Provide the [x, y] coordinate of the cell's center where the given text is located.  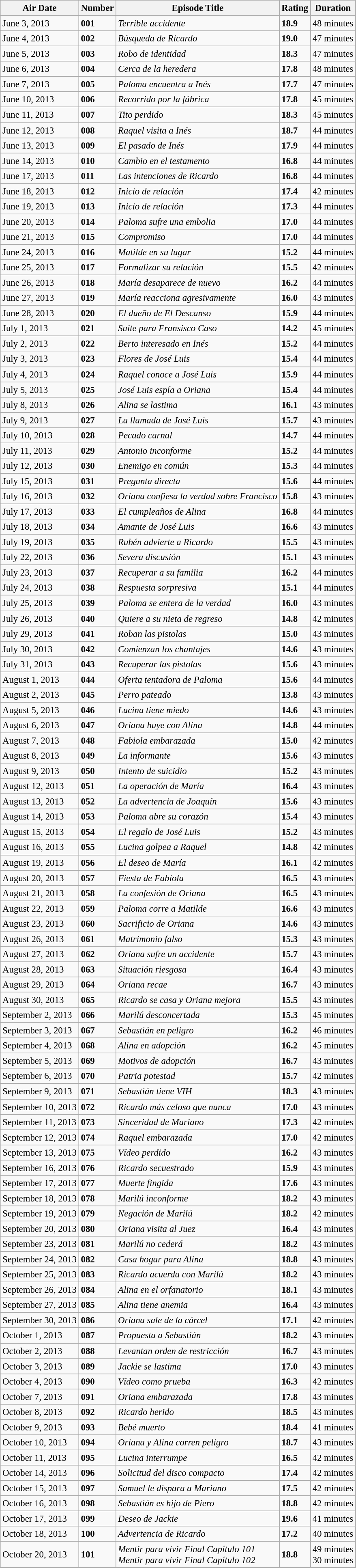
September 13, 2013 [40, 1152]
June 13, 2013 [40, 145]
Raquel visita a Inés [198, 130]
Marilú no cederá [198, 1244]
003 [97, 54]
August 8, 2013 [40, 756]
September 18, 2013 [40, 1198]
045 [97, 695]
Lucina interrumpe [198, 1458]
La operación de María [198, 786]
La llamada de José Luis [198, 420]
Motivos de adopción [198, 1061]
Marilú inconforme [198, 1198]
058 [97, 893]
July 24, 2013 [40, 588]
052 [97, 802]
August 23, 2013 [40, 924]
18.9 [295, 24]
Ricardo acuerda con Marilú [198, 1275]
August 28, 2013 [40, 969]
18.5 [295, 1412]
091 [97, 1397]
063 [97, 969]
090 [97, 1381]
July 9, 2013 [40, 420]
July 25, 2013 [40, 603]
051 [97, 786]
September 25, 2013 [40, 1275]
Sebastián es hijo de Piero [198, 1503]
17.7 [295, 84]
August 19, 2013 [40, 863]
080 [97, 1229]
081 [97, 1244]
September 20, 2013 [40, 1229]
June 11, 2013 [40, 115]
Lucina golpea a Raquel [198, 848]
011 [97, 176]
September 2, 2013 [40, 1015]
August 12, 2013 [40, 786]
036 [97, 557]
034 [97, 527]
Recuperar las pistolas [198, 664]
October 14, 2013 [40, 1473]
Vídeo como prueba [198, 1381]
Rating [295, 8]
Alina en adopción [198, 1046]
023 [97, 359]
María reacciona agresivamente [198, 298]
079 [97, 1214]
068 [97, 1046]
027 [97, 420]
July 18, 2013 [40, 527]
092 [97, 1412]
July 15, 2013 [40, 481]
004 [97, 69]
073 [97, 1122]
October 20, 2013 [40, 1555]
15.8 [295, 496]
July 3, 2013 [40, 359]
056 [97, 863]
Sebastián tiene VIH [198, 1091]
El deseo de María [198, 863]
Advertencia de Ricardo [198, 1534]
022 [97, 344]
September 27, 2013 [40, 1305]
Deseo de Jackie [198, 1519]
María desaparece de nuevo [198, 283]
033 [97, 512]
June 6, 2013 [40, 69]
043 [97, 664]
August 22, 2013 [40, 908]
064 [97, 985]
13.8 [295, 695]
Quiere a su nieta de regreso [198, 619]
041 [97, 634]
September 4, 2013 [40, 1046]
La confesión de Oriana [198, 893]
June 26, 2013 [40, 283]
El dueño de El Descanso [198, 313]
010 [97, 161]
060 [97, 924]
September 16, 2013 [40, 1168]
October 10, 2013 [40, 1443]
Ricardo más celoso que nunca [198, 1107]
Amante de José Luis [198, 527]
029 [97, 451]
Vídeo perdido [198, 1152]
July 30, 2013 [40, 649]
062 [97, 954]
008 [97, 130]
048 [97, 740]
Matilde en su lugar [198, 252]
Pecado carnal [198, 436]
038 [97, 588]
Búsqueda de Ricardo [198, 39]
July 4, 2013 [40, 374]
August 5, 2013 [40, 710]
September 12, 2013 [40, 1137]
October 1, 2013 [40, 1336]
Roban las pistolas [198, 634]
July 23, 2013 [40, 573]
098 [97, 1503]
037 [97, 573]
040 [97, 619]
September 23, 2013 [40, 1244]
October 2, 2013 [40, 1351]
Alina en el orfanatorio [198, 1290]
Duration [332, 8]
093 [97, 1427]
August 6, 2013 [40, 725]
14.2 [295, 328]
Fiesta de Fabiola [198, 878]
Patria potestad [198, 1076]
028 [97, 436]
La informante [198, 756]
August 9, 2013 [40, 771]
067 [97, 1031]
Ricardo secuestrado [198, 1168]
Oriana y Alina corren peligro [198, 1443]
Cerca de la heredera [198, 69]
July 1, 2013 [40, 328]
Recuperar a su familia [198, 573]
July 8, 2013 [40, 405]
061 [97, 939]
Ricardo herido [198, 1412]
089 [97, 1366]
Propuesta a Sebastián [198, 1336]
June 10, 2013 [40, 99]
June 19, 2013 [40, 207]
September 6, 2013 [40, 1076]
085 [97, 1305]
082 [97, 1260]
059 [97, 908]
Robo de identidad [198, 54]
July 12, 2013 [40, 466]
025 [97, 390]
Flores de José Luis [198, 359]
17.6 [295, 1183]
October 4, 2013 [40, 1381]
17.1 [295, 1320]
Sacrificio de Oriana [198, 924]
088 [97, 1351]
Oriana confiesa la verdad sobre Francisco [198, 496]
June 21, 2013 [40, 237]
Oferta tentadora de Paloma [198, 679]
Solicitud del disco compacto [198, 1473]
Suite para Fransisco Caso [198, 328]
August 26, 2013 [40, 939]
Severa discusión [198, 557]
006 [97, 99]
July 16, 2013 [40, 496]
14.7 [295, 436]
June 12, 2013 [40, 130]
Comienzan los chantajes [198, 649]
057 [97, 878]
July 29, 2013 [40, 634]
Oriana recae [198, 985]
Tito perdido [198, 115]
Paloma abre su corazón [198, 817]
July 2, 2013 [40, 344]
October 11, 2013 [40, 1458]
072 [97, 1107]
El pasado de Inés [198, 145]
Mentir para vivir Final Capítulo 101Mentir para vivir Final Capítulo 102 [198, 1555]
Lucina tiene miedo [198, 710]
August 27, 2013 [40, 954]
074 [97, 1137]
June 27, 2013 [40, 298]
Levantan orden de restricción [198, 1351]
October 7, 2013 [40, 1397]
July 5, 2013 [40, 390]
053 [97, 817]
071 [97, 1091]
June 14, 2013 [40, 161]
Paloma sufre una embolia [198, 222]
Matrimonio falso [198, 939]
Recorrido por la fábrica [198, 99]
Alina se lastima [198, 405]
17.5 [295, 1488]
July 26, 2013 [40, 619]
Sinceridad de Mariano [198, 1122]
007 [97, 115]
August 16, 2013 [40, 848]
June 25, 2013 [40, 267]
047 [97, 725]
Alina tiene anemia [198, 1305]
17.2 [295, 1534]
July 31, 2013 [40, 664]
June 5, 2013 [40, 54]
El regalo de José Luis [198, 832]
Berto interesado en Inés [198, 344]
18.4 [295, 1427]
015 [97, 237]
026 [97, 405]
065 [97, 1000]
Ricardo se casa y Oriana mejora [198, 1000]
August 15, 2013 [40, 832]
Jackie se lastima [198, 1366]
Paloma se entera de la verdad [198, 603]
020 [97, 313]
076 [97, 1168]
Respuesta sorpresiva [198, 588]
042 [97, 649]
Pregunta directa [198, 481]
August 2, 2013 [40, 695]
044 [97, 679]
013 [97, 207]
August 20, 2013 [40, 878]
September 19, 2013 [40, 1214]
075 [97, 1152]
Sebastián en peligro [198, 1031]
José Luis espía a Oriana [198, 390]
Situación riesgosa [198, 969]
October 15, 2013 [40, 1488]
June 7, 2013 [40, 84]
070 [97, 1076]
039 [97, 603]
August 13, 2013 [40, 802]
17.9 [295, 145]
077 [97, 1183]
Number [97, 8]
066 [97, 1015]
Episode Title [198, 8]
October 16, 2013 [40, 1503]
July 19, 2013 [40, 542]
030 [97, 466]
Intento de suicidio [198, 771]
086 [97, 1320]
September 17, 2013 [40, 1183]
October 18, 2013 [40, 1534]
August 29, 2013 [40, 985]
Paloma encuentra a Inés [198, 84]
019 [97, 298]
100 [97, 1534]
084 [97, 1290]
August 21, 2013 [40, 893]
016 [97, 252]
Bebé muerto [198, 1427]
049 [97, 756]
101 [97, 1555]
September 26, 2013 [40, 1290]
October 17, 2013 [40, 1519]
August 7, 2013 [40, 740]
031 [97, 481]
099 [97, 1519]
Air Date [40, 8]
June 20, 2013 [40, 222]
Antonio inconforme [198, 451]
16.3 [295, 1381]
087 [97, 1336]
Paloma corre a Matilde [198, 908]
054 [97, 832]
032 [97, 496]
July 10, 2013 [40, 436]
Muerte fingida [198, 1183]
Oriana sale de la cárcel [198, 1320]
001 [97, 24]
094 [97, 1443]
19.0 [295, 39]
069 [97, 1061]
June 17, 2013 [40, 176]
014 [97, 222]
October 3, 2013 [40, 1366]
October 8, 2013 [40, 1412]
050 [97, 771]
024 [97, 374]
40 minutes [332, 1534]
095 [97, 1458]
Samuel le dispara a Mariano [198, 1488]
46 minutes [332, 1031]
097 [97, 1488]
September 11, 2013 [40, 1122]
September 5, 2013 [40, 1061]
July 17, 2013 [40, 512]
017 [97, 267]
49 minutes30 minutes [332, 1555]
002 [97, 39]
021 [97, 328]
Cambio en el testamento [198, 161]
June 28, 2013 [40, 313]
Terrible accidente [198, 24]
July 22, 2013 [40, 557]
Oriana sufre un accidente [198, 954]
Raquel conoce a José Luis [198, 374]
La advertencia de Joaquín [198, 802]
August 30, 2013 [40, 1000]
046 [97, 710]
005 [97, 84]
August 14, 2013 [40, 817]
Oriana embarazada [198, 1397]
Oriana huye con Alina [198, 725]
September 24, 2013 [40, 1260]
July 11, 2013 [40, 451]
Negación de Marilú [198, 1214]
078 [97, 1198]
Las intenciones de Ricardo [198, 176]
August 1, 2013 [40, 679]
El cumpleaños de Alina [198, 512]
18.1 [295, 1290]
055 [97, 848]
June 4, 2013 [40, 39]
Formalizar su relación [198, 267]
Raquel embarazada [198, 1137]
083 [97, 1275]
Compromiso [198, 237]
October 9, 2013 [40, 1427]
June 24, 2013 [40, 252]
018 [97, 283]
Enemigo en común [198, 466]
Casa hogar para Alina [198, 1260]
Fabiola embarazada [198, 740]
012 [97, 191]
009 [97, 145]
June 3, 2013 [40, 24]
June 18, 2013 [40, 191]
035 [97, 542]
September 30, 2013 [40, 1320]
Oriana visita al Juez [198, 1229]
Rubén advierte a Ricardo [198, 542]
Perro pateado [198, 695]
September 3, 2013 [40, 1031]
19.6 [295, 1519]
September 9, 2013 [40, 1091]
Marilú desconcertada [198, 1015]
September 10, 2013 [40, 1107]
096 [97, 1473]
